Determine the (x, y) coordinate at the center of the cell enclosing the given text.  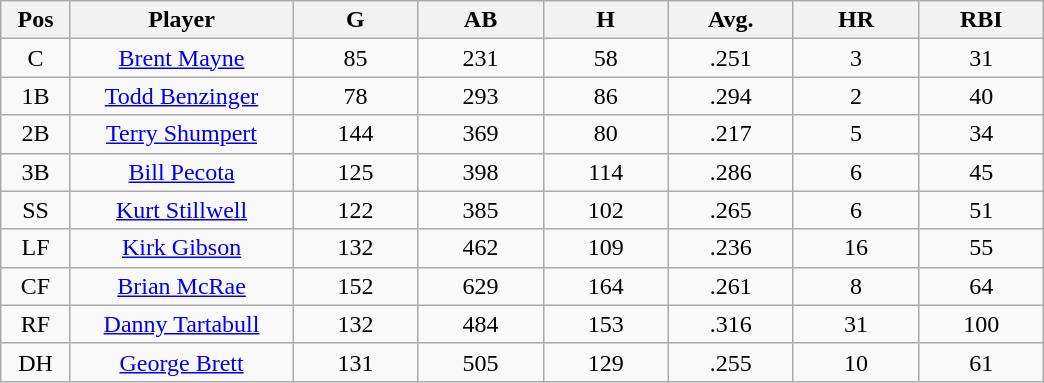
LF (36, 248)
.217 (730, 134)
51 (982, 210)
58 (606, 58)
1B (36, 96)
Kurt Stillwell (182, 210)
Todd Benzinger (182, 96)
131 (356, 362)
.261 (730, 286)
109 (606, 248)
Terry Shumpert (182, 134)
61 (982, 362)
100 (982, 324)
85 (356, 58)
.286 (730, 172)
HR (856, 20)
86 (606, 96)
.251 (730, 58)
Brent Mayne (182, 58)
Pos (36, 20)
55 (982, 248)
125 (356, 172)
45 (982, 172)
Avg. (730, 20)
64 (982, 286)
Danny Tartabull (182, 324)
231 (480, 58)
10 (856, 362)
484 (480, 324)
3 (856, 58)
40 (982, 96)
C (36, 58)
16 (856, 248)
102 (606, 210)
2B (36, 134)
8 (856, 286)
5 (856, 134)
2 (856, 96)
Kirk Gibson (182, 248)
629 (480, 286)
462 (480, 248)
122 (356, 210)
DH (36, 362)
Brian McRae (182, 286)
Bill Pecota (182, 172)
80 (606, 134)
AB (480, 20)
369 (480, 134)
164 (606, 286)
H (606, 20)
RF (36, 324)
.316 (730, 324)
144 (356, 134)
.265 (730, 210)
129 (606, 362)
G (356, 20)
152 (356, 286)
.236 (730, 248)
34 (982, 134)
385 (480, 210)
398 (480, 172)
George Brett (182, 362)
78 (356, 96)
SS (36, 210)
505 (480, 362)
.294 (730, 96)
CF (36, 286)
3B (36, 172)
153 (606, 324)
114 (606, 172)
.255 (730, 362)
293 (480, 96)
RBI (982, 20)
Player (182, 20)
